Find where the given text appears and provide that cell's center as [x, y] coordinate. 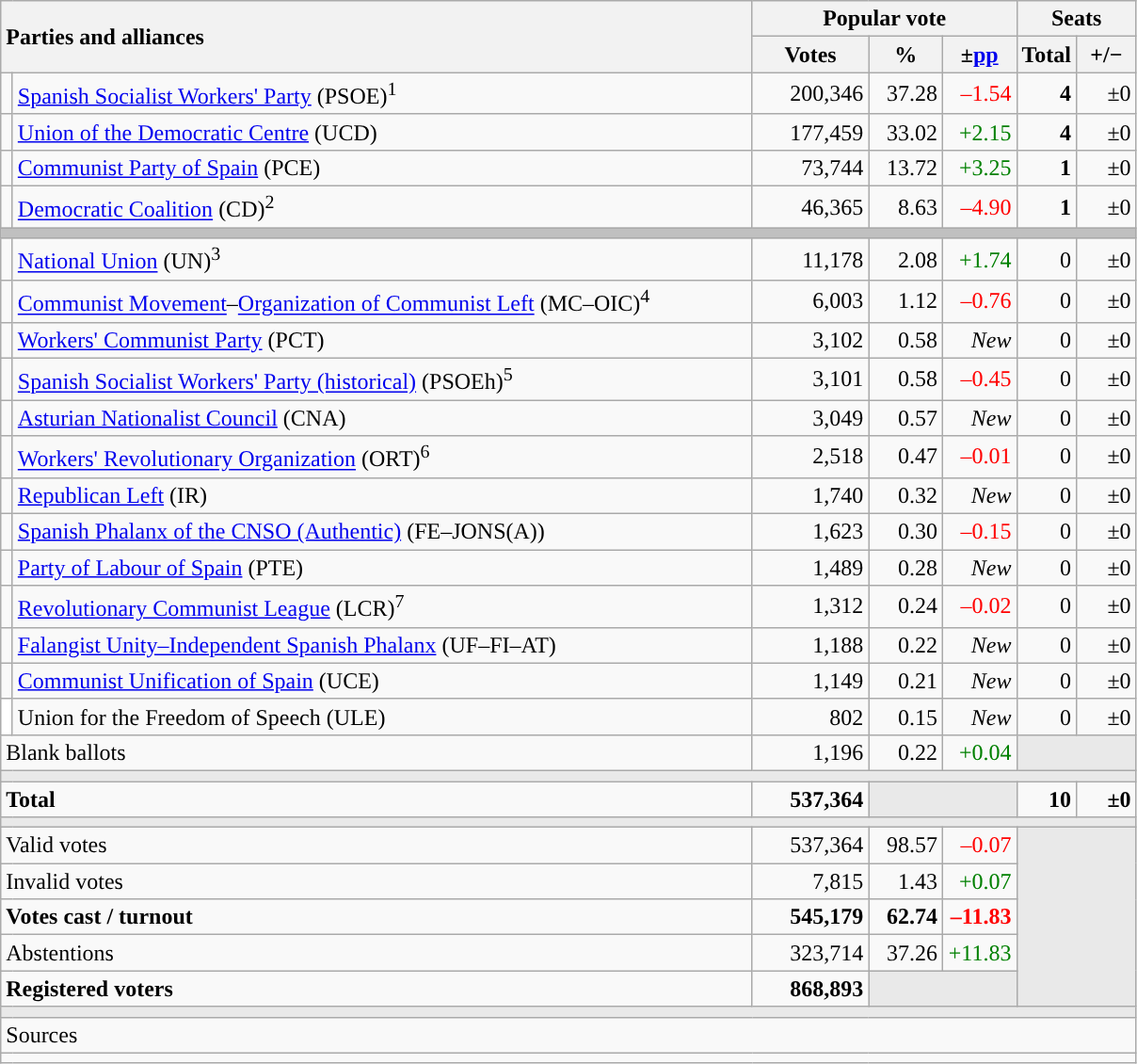
1,188 [810, 645]
+0.04 [979, 752]
6,003 [810, 301]
Abstentions [376, 953]
Workers' Revolutionary Organization (ORT)6 [382, 458]
1,740 [810, 496]
1,312 [810, 606]
Spanish Socialist Workers' Party (PSOE)1 [382, 94]
98.57 [905, 846]
–0.15 [979, 532]
2,518 [810, 458]
National Union (UN)3 [382, 260]
Communist Party of Spain (PCE) [382, 168]
11,178 [810, 260]
0.21 [905, 681]
Falangist Unity–Independent Spanish Phalanx (UF–FI–AT) [382, 645]
+3.25 [979, 168]
3,102 [810, 340]
Seats [1077, 19]
Union for the Freedom of Speech (ULE) [382, 717]
13.72 [905, 168]
Revolutionary Communist League (LCR)7 [382, 606]
62.74 [905, 917]
Communist Unification of Spain (UCE) [382, 681]
+1.74 [979, 260]
% [905, 55]
Union of the Democratic Centre (UCD) [382, 132]
1,149 [810, 681]
0.47 [905, 458]
1.43 [905, 881]
+11.83 [979, 953]
Workers' Communist Party (PCT) [382, 340]
Registered voters [376, 989]
46,365 [810, 207]
0.28 [905, 568]
Republican Left (IR) [382, 496]
–0.01 [979, 458]
+0.07 [979, 881]
–0.02 [979, 606]
802 [810, 717]
545,179 [810, 917]
323,714 [810, 953]
Invalid votes [376, 881]
7,815 [810, 881]
–0.45 [979, 379]
Asturian Nationalist Council (CNA) [382, 418]
3,101 [810, 379]
Democratic Coalition (CD)2 [382, 207]
177,459 [810, 132]
0.15 [905, 717]
10 [1047, 799]
1,489 [810, 568]
0.30 [905, 532]
Votes cast / turnout [376, 917]
–0.07 [979, 846]
+/− [1107, 55]
–4.90 [979, 207]
1.12 [905, 301]
Parties and alliances [376, 37]
Sources [568, 1035]
37.26 [905, 953]
–0.76 [979, 301]
33.02 [905, 132]
Spanish Phalanx of the CNSO (Authentic) (FE–JONS(A)) [382, 532]
Party of Labour of Spain (PTE) [382, 568]
868,893 [810, 989]
Spanish Socialist Workers' Party (historical) (PSOEh)5 [382, 379]
1,196 [810, 752]
+2.15 [979, 132]
±pp [979, 55]
Blank ballots [376, 752]
8.63 [905, 207]
Popular vote [885, 19]
–1.54 [979, 94]
0.57 [905, 418]
Valid votes [376, 846]
–11.83 [979, 917]
3,049 [810, 418]
2.08 [905, 260]
37.28 [905, 94]
Communist Movement–Organization of Communist Left (MC–OIC)4 [382, 301]
Votes [810, 55]
0.24 [905, 606]
0.32 [905, 496]
1,623 [810, 532]
73,744 [810, 168]
200,346 [810, 94]
